Return [x, y] of the center of cell containing provided text 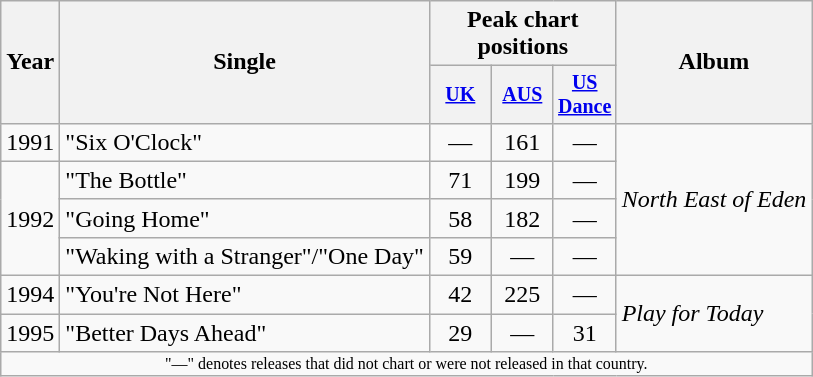
182 [522, 218]
"Waking with a Stranger"/"One Day" [245, 256]
UK [460, 94]
1991 [30, 142]
42 [460, 295]
"—" denotes releases that did not chart or were not released in that country. [406, 364]
"Six O'Clock" [245, 142]
"You're Not Here" [245, 295]
"Better Days Ahead" [245, 333]
AUS [522, 94]
1994 [30, 295]
Year [30, 62]
USDance [584, 94]
"The Bottle" [245, 180]
Peak chart positions [522, 34]
Play for Today [714, 314]
199 [522, 180]
"Going Home" [245, 218]
1992 [30, 218]
1995 [30, 333]
31 [584, 333]
161 [522, 142]
59 [460, 256]
71 [460, 180]
North East of Eden [714, 199]
225 [522, 295]
Album [714, 62]
29 [460, 333]
58 [460, 218]
Single [245, 62]
